Pinpoint the cell where the given text exists, returning its (X, Y) midpoint coordinate. 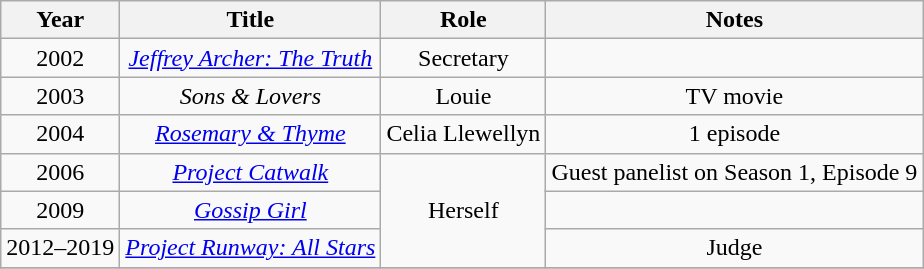
Gossip Girl (250, 210)
Louie (464, 96)
Sons & Lovers (250, 96)
Rosemary & Thyme (250, 134)
Herself (464, 210)
Role (464, 20)
Guest panelist on Season 1, Episode 9 (734, 172)
Project Catwalk (250, 172)
2006 (60, 172)
2002 (60, 58)
2004 (60, 134)
2012–2019 (60, 248)
Notes (734, 20)
1 episode (734, 134)
Judge (734, 248)
2003 (60, 96)
Celia Llewellyn (464, 134)
Title (250, 20)
TV movie (734, 96)
Project Runway: All Stars (250, 248)
2009 (60, 210)
Secretary (464, 58)
Jeffrey Archer: The Truth (250, 58)
Year (60, 20)
